Extract the [X, Y] coordinate from the center of the cell holding the provided text.  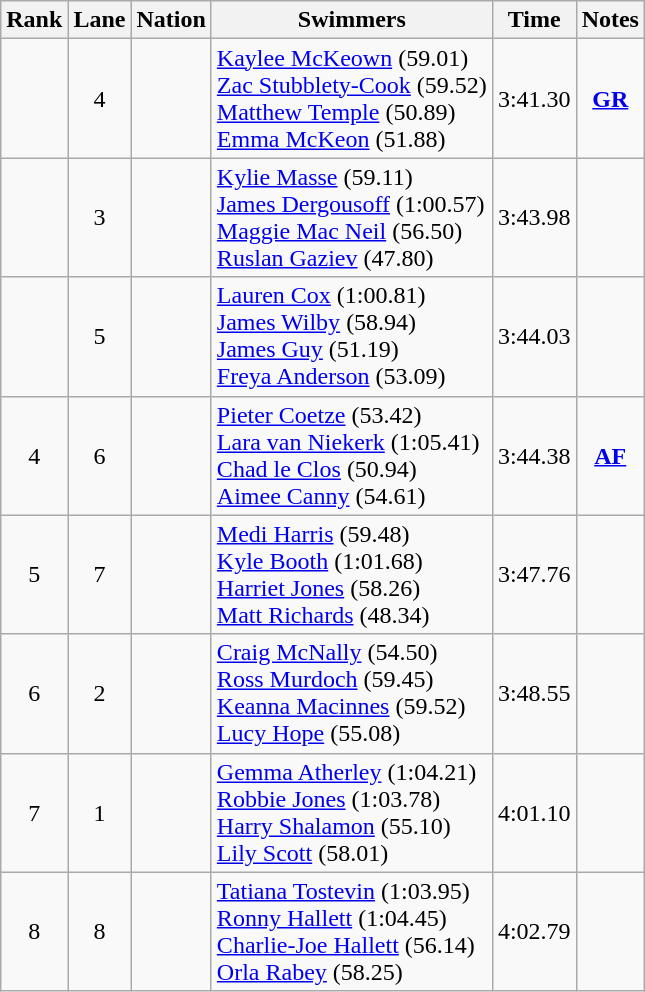
4:01.10 [534, 812]
GR [610, 98]
Craig McNally (54.50)Ross Murdoch (59.45)Keanna Macinnes (59.52)Lucy Hope (55.08) [352, 694]
3:44.38 [534, 456]
2 [100, 694]
Gemma Atherley (1:04.21)Robbie Jones (1:03.78)Harry Shalamon (55.10)Lily Scott (58.01) [352, 812]
Kylie Masse (59.11)James Dergousoff (1:00.57)Maggie Mac Neil (56.50)Ruslan Gaziev (47.80) [352, 218]
1 [100, 812]
Kaylee McKeown (59.01)Zac Stubblety-Cook (59.52)Matthew Temple (50.89)Emma McKeon (51.88) [352, 98]
Nation [171, 20]
3:47.76 [534, 574]
3:43.98 [534, 218]
Rank [34, 20]
3:48.55 [534, 694]
AF [610, 456]
3:44.03 [534, 336]
Lane [100, 20]
Notes [610, 20]
Time [534, 20]
3 [100, 218]
3:41.30 [534, 98]
4:02.79 [534, 932]
Medi Harris (59.48)Kyle Booth (1:01.68)Harriet Jones (58.26)Matt Richards (48.34) [352, 574]
Swimmers [352, 20]
Lauren Cox (1:00.81)James Wilby (58.94)James Guy (51.19)Freya Anderson (53.09) [352, 336]
Tatiana Tostevin (1:03.95)Ronny Hallett (1:04.45)Charlie-Joe Hallett (56.14)Orla Rabey (58.25) [352, 932]
Pieter Coetze (53.42)Lara van Niekerk (1:05.41)Chad le Clos (50.94)Aimee Canny (54.61) [352, 456]
